Output the (x, y) coordinate of the center of the cell containing the given text.  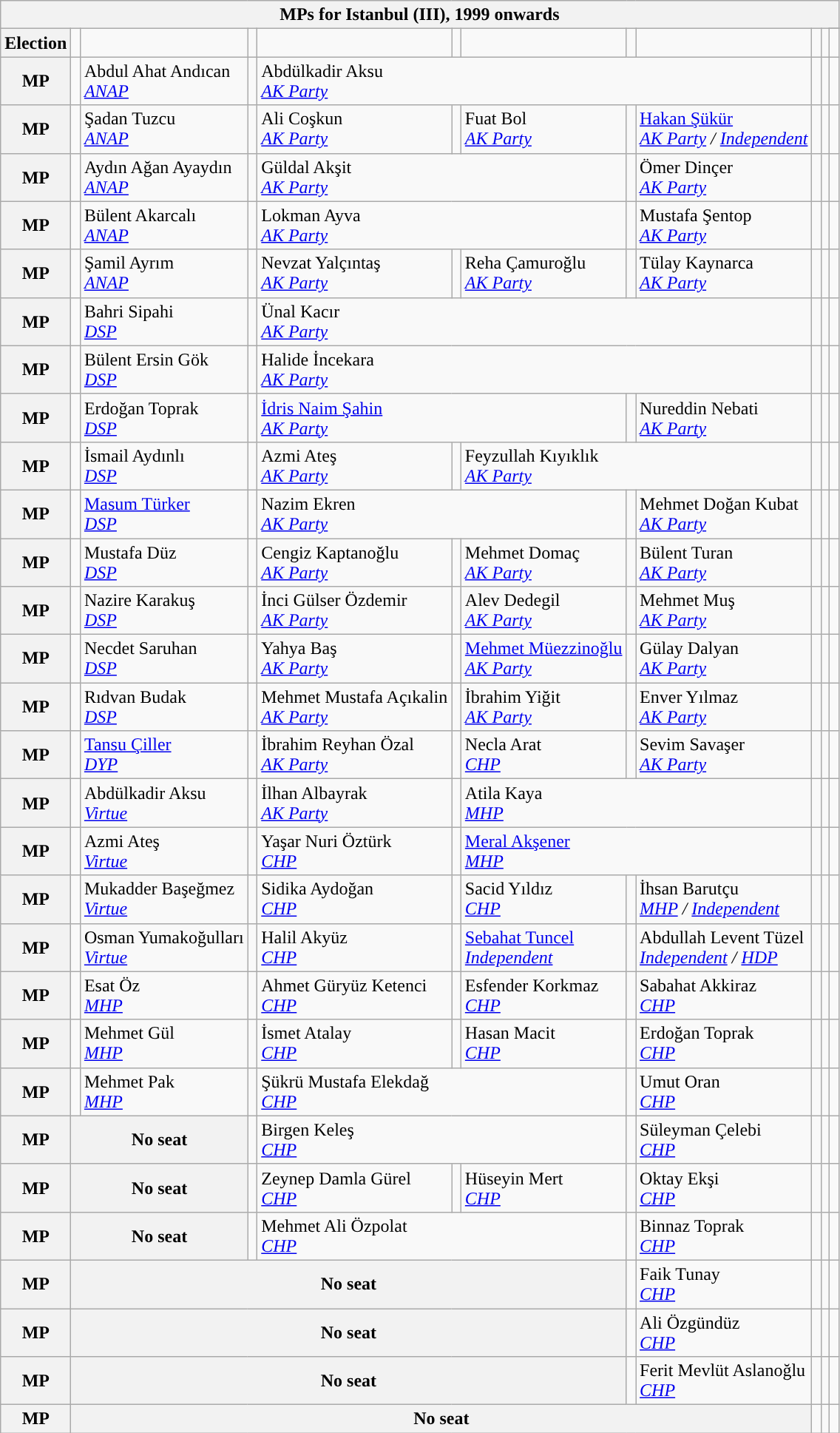
Nureddin NebatiAK Party (724, 417)
Bülent Ersin GökDSP (164, 370)
İbrahim Reyhan ÖzalAK Party (355, 755)
Atila KayaMHP (636, 803)
Şadan TuzcuANAP (164, 129)
Tülay KaynarcaAK Party (724, 274)
Election (35, 43)
Cengiz KaptanoğluAK Party (355, 562)
Abdullah Levent TüzelIndependent / HDP (724, 947)
İbrahim YiğitAK Party (543, 707)
MPs for Istanbul (III), 1999 onwards (420, 15)
Mehmet MuşAK Party (724, 611)
Güldal AkşitAK Party (442, 178)
Tansu ÇillerDYP (164, 755)
Mustafa DüzDSP (164, 562)
Meral AkşenerMHP (636, 851)
Şükrü Mustafa ElekdağCHP (442, 1092)
Halide İncekaraAK Party (535, 370)
Yaşar Nuri ÖztürkCHP (355, 851)
Lokman AyvaAK Party (442, 225)
Bahri SipahiDSP (164, 321)
Abdülkadir AksuAK Party (535, 81)
Zeynep Damla GürelCHP (355, 1188)
Masum TürkerDSP (164, 513)
Mehmet MüezzinoğluAK Party (543, 658)
Erdoğan ToprakDSP (164, 417)
Nazim EkrenAK Party (442, 513)
Enver YılmazAK Party (724, 707)
Mukadder BaşeğmezVirtue (164, 900)
Abdülkadir AksuVirtue (164, 803)
Mehmet Mustafa AçıkalinAK Party (355, 707)
Erdoğan ToprakCHP (724, 1043)
Mustafa ŞentopAK Party (724, 225)
İdris Naim ŞahinAK Party (442, 417)
Necdet SaruhanDSP (164, 658)
Osman YumakoğullarıVirtue (164, 947)
Reha ÇamuroğluAK Party (543, 274)
İsmet AtalayCHP (355, 1043)
Rıdvan BudakDSP (164, 707)
Aydın Ağan AyaydınANAP (164, 178)
İnci Gülser ÖzdemirAK Party (355, 611)
Ali ÖzgündüzCHP (724, 1332)
Azmi AteşAK Party (355, 466)
Hasan MacitCHP (543, 1043)
Nevzat YalçıntaşAK Party (355, 274)
Sabahat AkkirazCHP (724, 996)
Mehmet GülMHP (164, 1043)
Mehmet PakMHP (164, 1092)
Gülay DalyanAK Party (724, 658)
Ahmet Güryüz KetenciCHP (355, 996)
Ali CoşkunAK Party (355, 129)
Sidika AydoğanCHP (355, 900)
Umut OranCHP (724, 1092)
Hüseyin MertCHP (543, 1188)
Ünal KacırAK Party (535, 321)
Mehmet Ali ÖzpolatCHP (442, 1235)
Feyzullah KıyıklıkAK Party (636, 466)
Mehmet Doğan KubatAK Party (724, 513)
Necla AratCHP (543, 755)
Esfender KorkmazCHP (543, 996)
Mehmet DomaçAK Party (543, 562)
Süleyman ÇelebiCHP (724, 1139)
Abdul Ahat AndıcanANAP (164, 81)
İsmail AydınlıDSP (164, 466)
Birgen KeleşCHP (442, 1139)
Sacid YıldızCHP (543, 900)
Hakan ŞükürAK Party / Independent (724, 129)
İhsan BarutçuMHP / Independent (724, 900)
Faik TunayCHP (724, 1284)
Bülent AkarcalıANAP (164, 225)
Binnaz ToprakCHP (724, 1235)
Oktay EkşiCHP (724, 1188)
Halil AkyüzCHP (355, 947)
Ferit Mevlüt AslanoğluCHP (724, 1380)
Sebahat TuncelIndependent (543, 947)
İlhan AlbayrakAK Party (355, 803)
Sevim SavaşerAK Party (724, 755)
Şamil AyrımANAP (164, 274)
Yahya BaşAK Party (355, 658)
Alev DedegilAK Party (543, 611)
Esat ÖzMHP (164, 996)
Ömer DinçerAK Party (724, 178)
Bülent TuranAK Party (724, 562)
Fuat BolAK Party (543, 129)
Azmi AteşVirtue (164, 851)
Nazire KarakuşDSP (164, 611)
